Locate the cell with the specified text and output its (X, Y) center coordinate. 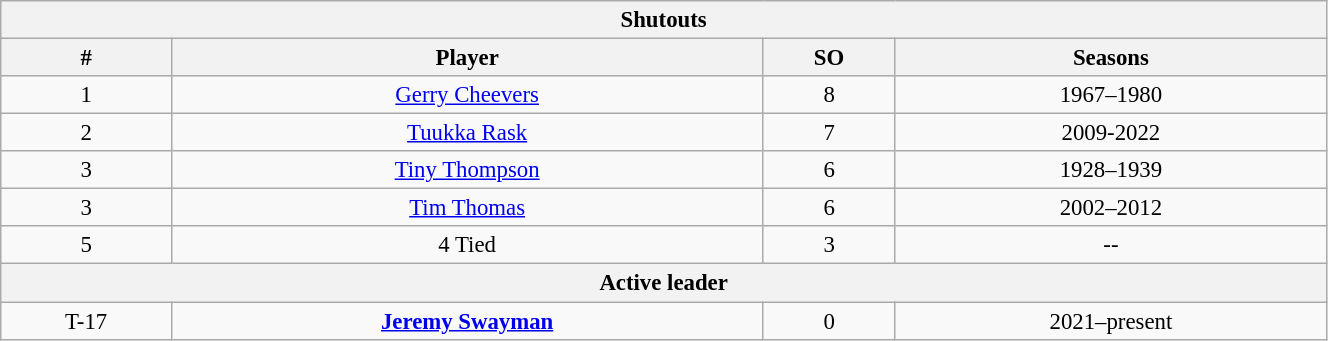
2009-2022 (1110, 133)
5 (86, 245)
T-17 (86, 321)
0 (830, 321)
Seasons (1110, 58)
# (86, 58)
Tiny Thompson (466, 170)
Gerry Cheevers (466, 95)
-- (1110, 245)
2002–2012 (1110, 208)
Jeremy Swayman (466, 321)
1 (86, 95)
Tuukka Rask (466, 133)
7 (830, 133)
2021–present (1110, 321)
Player (466, 58)
1967–1980 (1110, 95)
2 (86, 133)
SO (830, 58)
Shutouts (664, 20)
4 Tied (466, 245)
Active leader (664, 283)
Tim Thomas (466, 208)
8 (830, 95)
1928–1939 (1110, 170)
